Search for the cell housing the specified text and yield its [x, y] center coordinate. 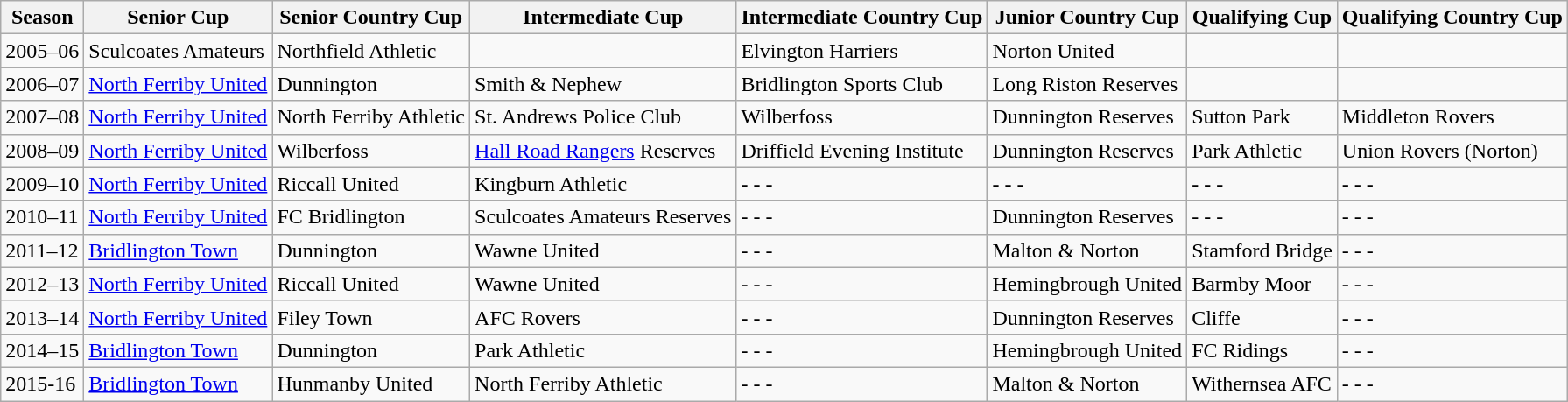
Sutton Park [1262, 117]
2006–07 [42, 84]
Withernsea AFC [1262, 384]
Driffield Evening Institute [861, 151]
Hunmanby United [371, 384]
Qualifying Cup [1262, 18]
2014–15 [42, 350]
Intermediate Cup [603, 18]
2015-16 [42, 384]
Sculcoates Amateurs [179, 51]
Junior Country Cup [1087, 18]
Qualifying Country Cup [1452, 18]
Kingburn Athletic [603, 184]
Bridlington Sports Club [861, 84]
Intermediate Country Cup [861, 18]
Senior Cup [179, 18]
Union Rovers (Norton) [1452, 151]
Barmby Moor [1262, 284]
2011–12 [42, 250]
Smith & Nephew [603, 84]
Stamford Bridge [1262, 250]
Elvington Harriers [861, 51]
Norton United [1087, 51]
Hall Road Rangers Reserves [603, 151]
Sculcoates Amateurs Reserves [603, 217]
Middleton Rovers [1452, 117]
2013–14 [42, 317]
Season [42, 18]
Northfield Athletic [371, 51]
2012–13 [42, 284]
FC Ridings [1262, 350]
AFC Rovers [603, 317]
2009–10 [42, 184]
St. Andrews Police Club [603, 117]
Filey Town [371, 317]
2010–11 [42, 217]
2008–09 [42, 151]
2007–08 [42, 117]
2005–06 [42, 51]
Long Riston Reserves [1087, 84]
Cliffe [1262, 317]
FC Bridlington [371, 217]
Senior Country Cup [371, 18]
